Return the [x, y] coordinate for the center point of the cell that contains the specified text.  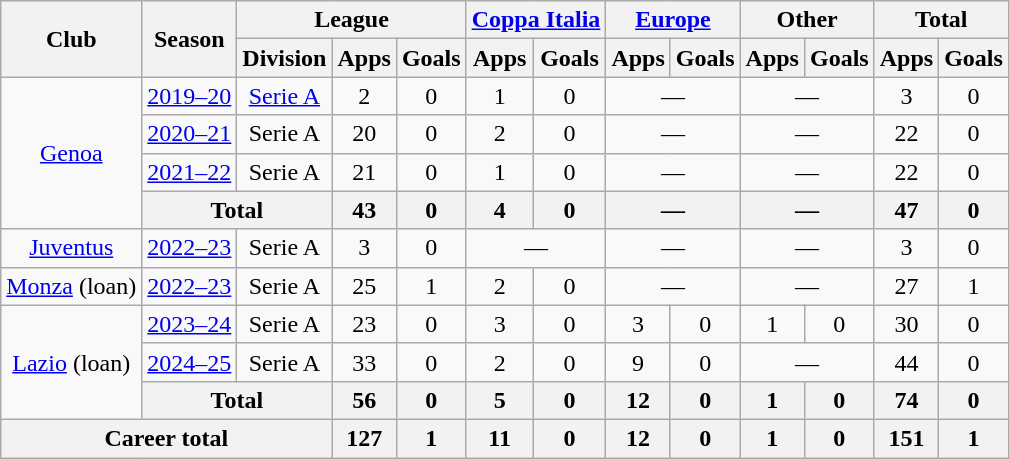
Coppa Italia [536, 20]
33 [364, 362]
21 [364, 172]
20 [364, 134]
League [352, 20]
74 [906, 400]
Club [72, 39]
Europe [673, 20]
2024–25 [190, 362]
47 [906, 210]
151 [906, 438]
Season [190, 39]
5 [500, 400]
2020–21 [190, 134]
23 [364, 324]
127 [364, 438]
2023–24 [190, 324]
25 [364, 286]
Genoa [72, 153]
Career total [166, 438]
Other [807, 20]
Lazio (loan) [72, 362]
11 [500, 438]
43 [364, 210]
Monza (loan) [72, 286]
30 [906, 324]
Division [284, 58]
2021–22 [190, 172]
9 [638, 362]
44 [906, 362]
27 [906, 286]
2019–20 [190, 96]
4 [500, 210]
56 [364, 400]
Juventus [72, 248]
